Capture the cell that displays the provided text and extract its [x, y] central coordinate. 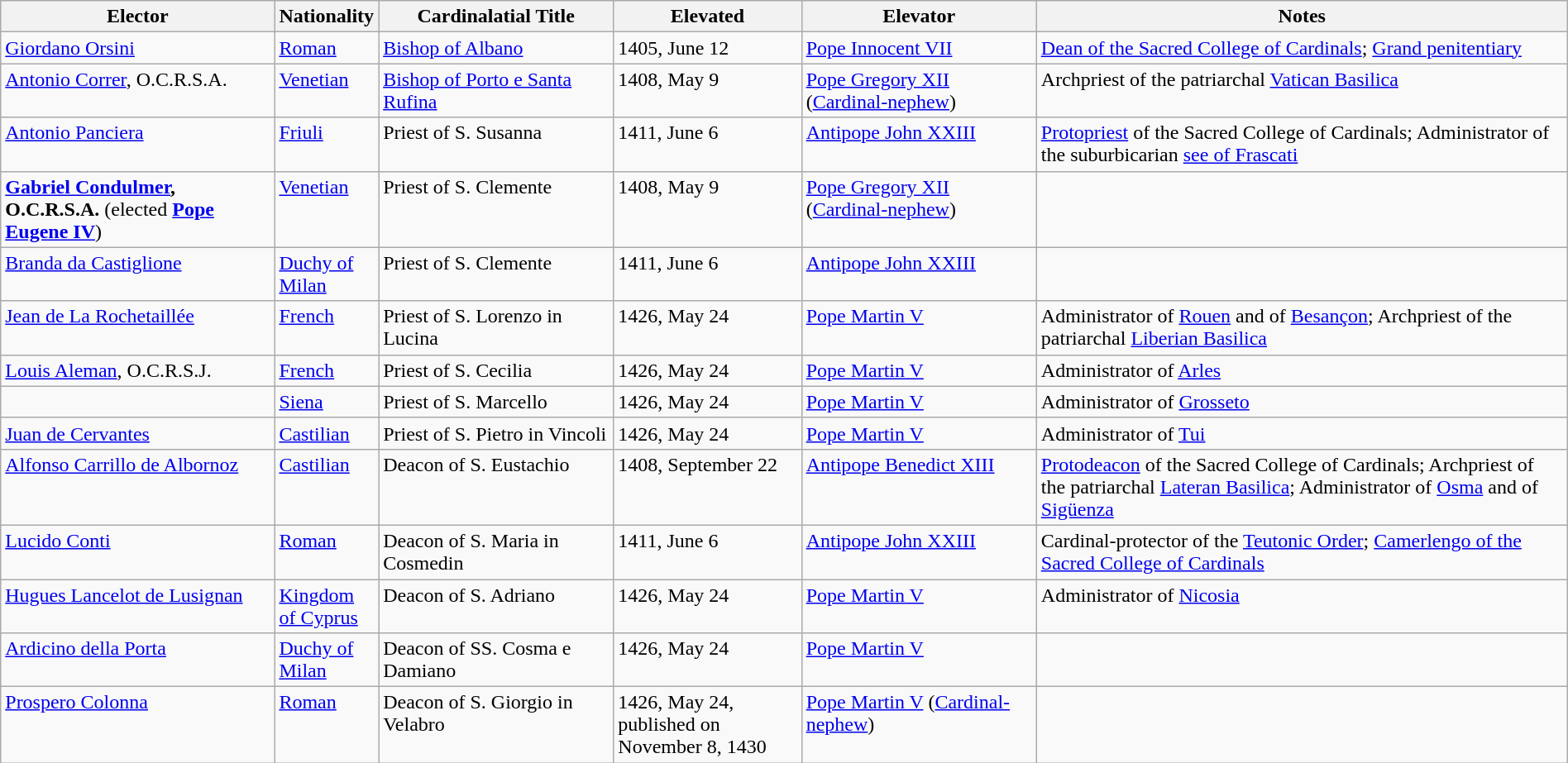
Priest of S. Marcello [496, 402]
Deacon of S. Adriano [496, 605]
Kingdom of Cyprus [327, 605]
Alfonso Carrillo de Albornoz [137, 487]
Priest of S. Lorenzo in Lucina [496, 327]
Branda da Castiglione [137, 274]
Pope Innocent VII [919, 48]
Protopriest of the Sacred College of Cardinals; Administrator of the suburbicarian see of Frascati [1302, 144]
Administrator of Nicosia [1302, 605]
Dean of the Sacred College of Cardinals; Grand penitentiary [1302, 48]
1405, June 12 [708, 48]
Deacon of S. Eustachio [496, 487]
Bishop of Porto e Santa Rufina [496, 91]
Jean de La Rochetaillée [137, 327]
Notes [1302, 17]
Elector [137, 17]
Hugues Lancelot de Lusignan [137, 605]
Antonio Panciera [137, 144]
Cardinalatial Title [496, 17]
Elevator [919, 17]
Elevated [708, 17]
Antonio Correr, O.C.R.S.A. [137, 91]
Giordano Orsini [137, 48]
Friuli [327, 144]
Archpriest of the patriarchal Vatican Basilica [1302, 91]
1408, September 22 [708, 487]
Louis Aleman, O.C.R.S.J. [137, 370]
Deacon of SS. Cosma e Damiano [496, 660]
Bishop of Albano [496, 48]
Administrator of Rouen and of Besançon; Archpriest of the patriarchal Liberian Basilica [1302, 327]
Administrator of Arles [1302, 370]
Pope Martin V (Cardinal-nephew) [919, 725]
Juan de Cervantes [137, 433]
Nationality [327, 17]
Deacon of S. Giorgio in Velabro [496, 725]
Siena [327, 402]
Deacon of S. Maria in Cosmedin [496, 552]
Gabriel Condulmer, O.C.R.S.A. (elected Pope Eugene IV) [137, 209]
1426, May 24, published on November 8, 1430 [708, 725]
Administrator of Tui [1302, 433]
Administrator of Grosseto [1302, 402]
Cardinal-protector of the Teutonic Order; Camerlengo of the Sacred College of Cardinals [1302, 552]
Priest of S. Cecilia [496, 370]
Ardicino della Porta [137, 660]
Priest of S. Pietro in Vincoli [496, 433]
Priest of S. Susanna [496, 144]
Protodeacon of the Sacred College of Cardinals; Archpriest of the patriarchal Lateran Basilica; Administrator of Osma and of Sigüenza [1302, 487]
Antipope Benedict XIII [919, 487]
Lucido Conti [137, 552]
Prospero Colonna [137, 725]
